Determine the (X, Y) coordinate at the center of the cell enclosing the given text.  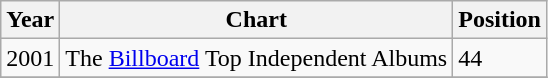
The Billboard Top Independent Albums (256, 58)
44 (500, 58)
Chart (256, 20)
2001 (30, 58)
Position (500, 20)
Year (30, 20)
